Output the [X, Y] coordinate of the center of the cell containing the given text.  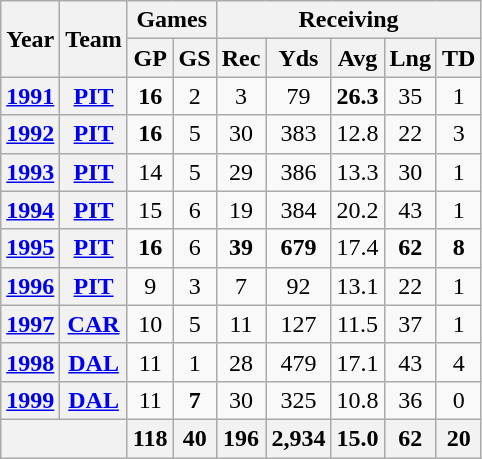
Team [94, 39]
17.4 [358, 248]
Rec [241, 58]
17.1 [358, 362]
Avg [358, 58]
1991 [30, 96]
20.2 [358, 210]
1992 [30, 134]
1998 [30, 362]
2 [194, 96]
36 [410, 400]
29 [241, 172]
GS [194, 58]
9 [150, 286]
1996 [30, 286]
118 [150, 438]
Lng [410, 58]
37 [410, 324]
GP [150, 58]
386 [298, 172]
325 [298, 400]
14 [150, 172]
1999 [30, 400]
479 [298, 362]
383 [298, 134]
TD [458, 58]
35 [410, 96]
1993 [30, 172]
20 [458, 438]
13.3 [358, 172]
19 [241, 210]
Games [172, 20]
79 [298, 96]
10 [150, 324]
4 [458, 362]
92 [298, 286]
0 [458, 400]
Year [30, 39]
8 [458, 248]
10.8 [358, 400]
12.8 [358, 134]
15.0 [358, 438]
127 [298, 324]
39 [241, 248]
Yds [298, 58]
13.1 [358, 286]
2,934 [298, 438]
11.5 [358, 324]
196 [241, 438]
40 [194, 438]
1994 [30, 210]
15 [150, 210]
28 [241, 362]
CAR [94, 324]
26.3 [358, 96]
1995 [30, 248]
384 [298, 210]
Receiving [348, 20]
679 [298, 248]
1997 [30, 324]
